Pinpoint the cell where the given text exists, returning its (X, Y) midpoint coordinate. 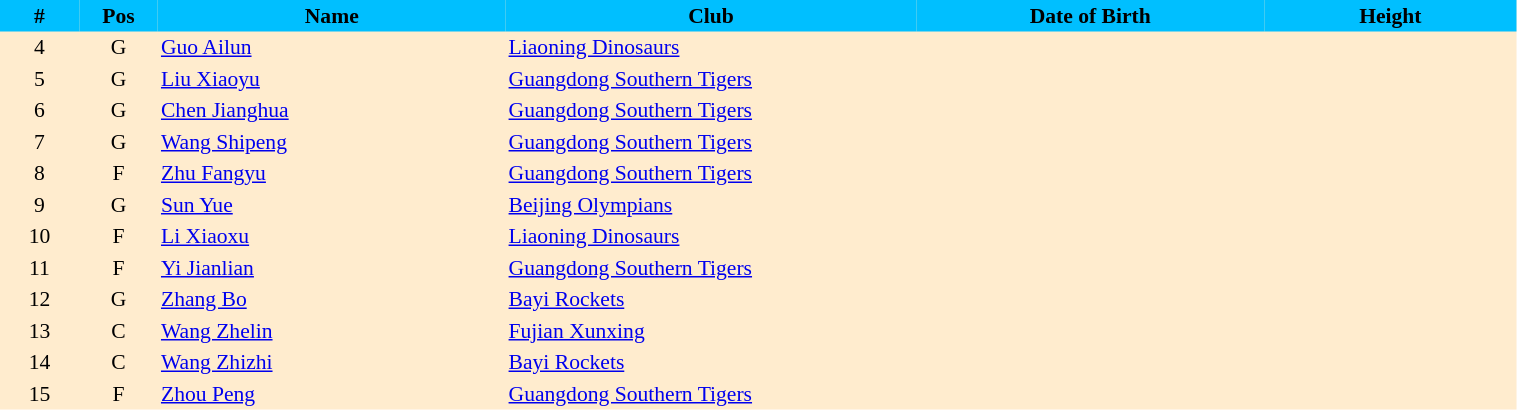
Fujian Xunxing (712, 331)
10 (40, 236)
Zhou Peng (332, 394)
12 (40, 300)
7 (40, 142)
4 (40, 48)
Pos (118, 16)
Date of Birth (1090, 16)
Zhang Bo (332, 300)
9 (40, 205)
6 (40, 110)
Zhu Fangyu (332, 174)
Height (1390, 16)
Yi Jianlian (332, 268)
Wang Zhizhi (332, 362)
Beijing Olympians (712, 205)
Li Xiaoxu (332, 236)
14 (40, 362)
Liu Xiaoyu (332, 79)
8 (40, 174)
Name (332, 16)
5 (40, 79)
Club (712, 16)
15 (40, 394)
Wang Shipeng (332, 142)
Guo Ailun (332, 48)
# (40, 16)
11 (40, 268)
Chen Jianghua (332, 110)
Sun Yue (332, 205)
13 (40, 331)
Wang Zhelin (332, 331)
